Locate the cell with the specified text and output its (x, y) center coordinate. 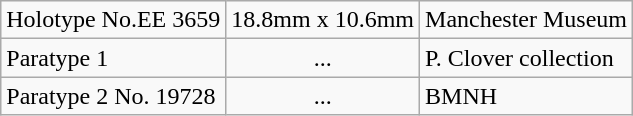
Holotype No.EE 3659 (114, 20)
Paratype 2 No. 19728 (114, 96)
Paratype 1 (114, 58)
18.8mm x 10.6mm (323, 20)
P. Clover collection (526, 58)
BMNH (526, 96)
Manchester Museum (526, 20)
